Return [X, Y] of the center of cell containing provided text 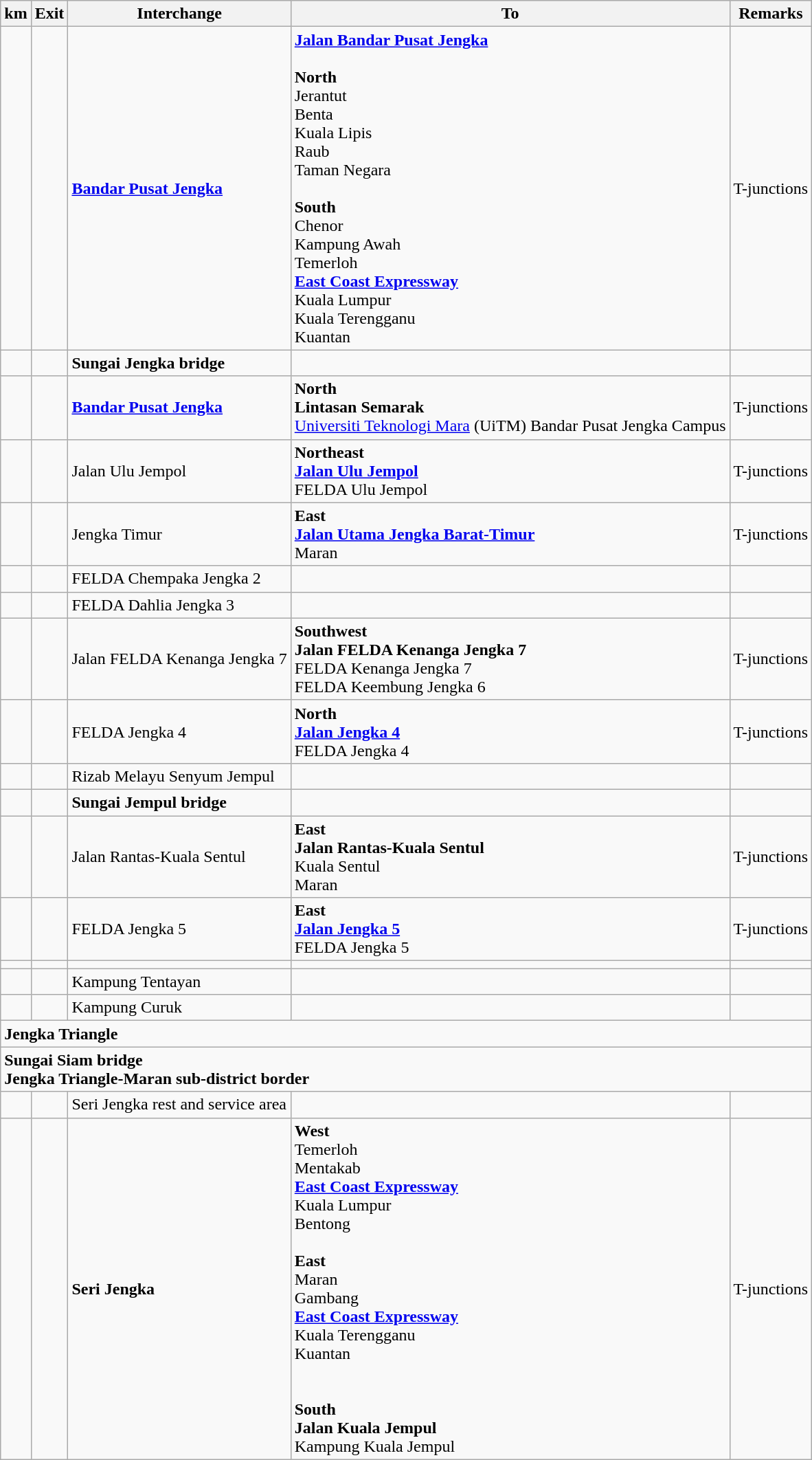
Sungai Jengka bridge [179, 363]
To [510, 14]
North Jalan Jengka 4FELDA Jengka 4 [510, 731]
Kampung Curuk [179, 1008]
NorthLintasan SemarakUniversiti Teknologi Mara (UiTM) Bandar Pusat Jengka Campus [510, 408]
East Jalan Utama Jengka Barat-TimurMaran [510, 534]
Sungai Jempul bridge [179, 802]
Northeast Jalan Ulu JempolFELDA Ulu Jempol [510, 471]
East Jalan Rantas-Kuala SentulKuala Sentul Maran [510, 856]
FELDA Dahlia Jengka 3 [179, 605]
East Jalan Jengka 5FELDA Jengka 5 [510, 929]
Exit [49, 14]
km [16, 14]
Rizab Melayu Senyum Jempul [179, 776]
SouthwestJalan FELDA Kenanga Jengka 7FELDA Kenanga Jengka 7FELDA Keembung Jengka 6 [510, 659]
Remarks [771, 14]
Jalan Ulu Jempol [179, 471]
Sungai Siam bridgeJengka Triangle-Maran sub-district border [407, 1070]
Jengka Triangle [407, 1034]
Jalan FELDA Kenanga Jengka 7 [179, 659]
Interchange [179, 14]
Jengka Timur [179, 534]
FELDA Jengka 5 [179, 929]
Seri Jengka [179, 1288]
Seri Jengka rest and service area [179, 1105]
FELDA Jengka 4 [179, 731]
FELDA Chempaka Jengka 2 [179, 579]
Jalan Rantas-Kuala Sentul [179, 856]
Kampung Tentayan [179, 982]
